Extract the (x, y) coordinate from the center of the cell holding the provided text.  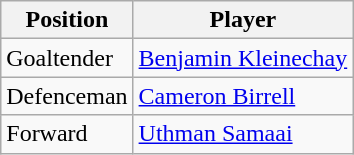
Defenceman (67, 96)
Position (67, 20)
Benjamin Kleinechay (243, 58)
Uthman Samaai (243, 134)
Goaltender (67, 58)
Player (243, 20)
Cameron Birrell (243, 96)
Forward (67, 134)
